Scan for the cell matching the given text and deliver its (x, y) coordinate at center. 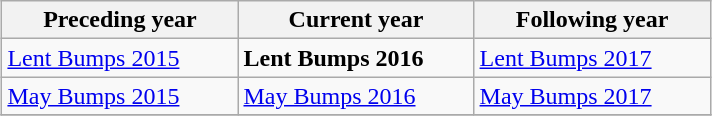
Following year (592, 20)
Lent Bumps 2017 (592, 58)
May Bumps 2017 (592, 96)
Current year (356, 20)
Preceding year (120, 20)
May Bumps 2016 (356, 96)
May Bumps 2015 (120, 96)
Lent Bumps 2016 (356, 58)
Lent Bumps 2015 (120, 58)
